Extract the [x, y] coordinate from the center of the cell holding the provided text.  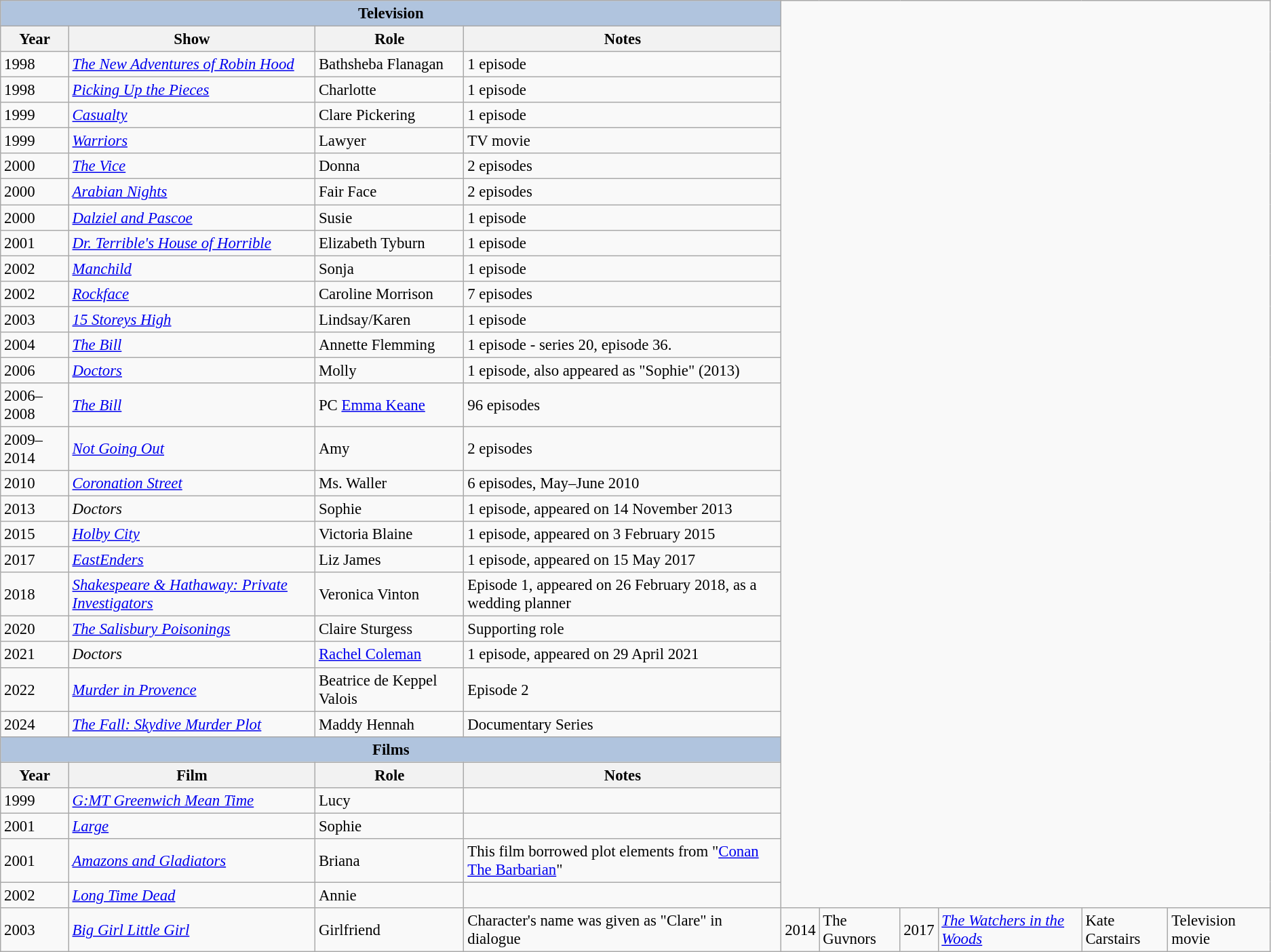
1 episode, appeared on 3 February 2015 [623, 534]
The Vice [191, 166]
Annette Flemming [389, 345]
Episode 1, appeared on 26 February 2018, as a wedding planner [623, 594]
1 episode - series 20, episode 36. [623, 345]
2013 [35, 509]
Victoria Blaine [389, 534]
2021 [35, 655]
Liz James [389, 560]
2015 [35, 534]
Big Girl Little Girl [191, 930]
Character's name was given as "Clare" in dialogue [623, 930]
2009–2014 [35, 449]
Caroline Morrison [389, 294]
Briana [389, 861]
Films [391, 749]
Shakespeare & Hathaway: Private Investigators [191, 594]
Supporting role [623, 629]
2006–2008 [35, 405]
15 Storeys High [191, 319]
Amy [389, 449]
Warriors [191, 141]
Picking Up the Pieces [191, 90]
Amazons and Gladiators [191, 861]
The Salisbury Poisonings [191, 629]
96 episodes [623, 405]
Murder in Provence [191, 689]
TV movie [623, 141]
Rockface [191, 294]
Girlfriend [389, 930]
Holby City [191, 534]
Donna [389, 166]
Clare Pickering [389, 115]
Not Going Out [191, 449]
This film borrowed plot elements from "Conan The Barbarian" [623, 861]
Large [191, 826]
1 episode, appeared on 15 May 2017 [623, 560]
The Guvnors [860, 930]
Documentary Series [623, 724]
Coronation Street [191, 483]
Arabian Nights [191, 192]
2010 [35, 483]
Film [191, 775]
1 episode, also appeared as "Sophie" (2013) [623, 370]
7 episodes [623, 294]
Rachel Coleman [389, 655]
Fair Face [389, 192]
2020 [35, 629]
Charlotte [389, 90]
Manchild [191, 269]
Television movie [1219, 930]
Beatrice de Keppel Valois [389, 689]
The New Adventures of Robin Hood [191, 64]
2014 [800, 930]
1 episode, appeared on 29 April 2021 [623, 655]
Long Time Dead [191, 895]
Bathsheba Flanagan [389, 64]
Elizabeth Tyburn [389, 243]
1 episode, appeared on 14 November 2013 [623, 509]
Molly [389, 370]
2024 [35, 724]
Television [391, 14]
Dr. Terrible's House of Horrible [191, 243]
Lucy [389, 801]
2018 [35, 594]
Lawyer [389, 141]
Episode 2 [623, 689]
Lindsay/Karen [389, 319]
The Fall: Skydive Murder Plot [191, 724]
G:MT Greenwich Mean Time [191, 801]
Dalziel and Pascoe [191, 218]
Susie [389, 218]
Claire Sturgess [389, 629]
Veronica Vinton [389, 594]
The Watchers in the Woods [1010, 930]
Maddy Hennah [389, 724]
Show [191, 39]
6 episodes, May–June 2010 [623, 483]
Casualty [191, 115]
2006 [35, 370]
Kate Carstairs [1125, 930]
Ms. Waller [389, 483]
Sonja [389, 269]
Annie [389, 895]
2022 [35, 689]
PC Emma Keane [389, 405]
EastEnders [191, 560]
2004 [35, 345]
